Identify which cell holds the provided text, then report its (x, y) central coordinate. 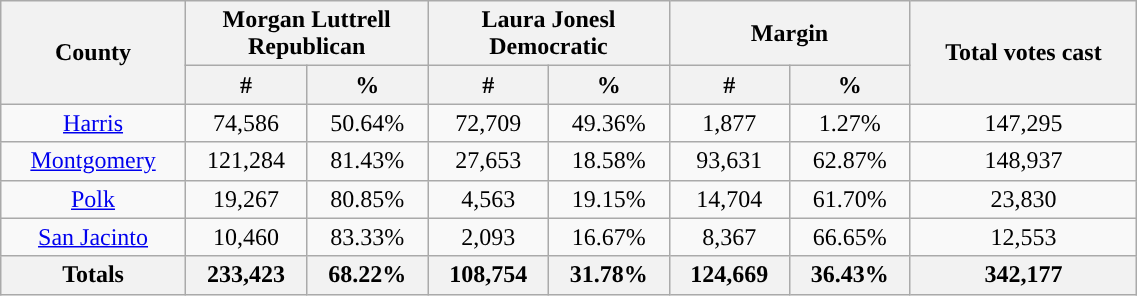
121,284 (246, 161)
68.22% (368, 275)
10,460 (246, 237)
23,830 (1024, 199)
1.27% (850, 123)
50.64% (368, 123)
233,423 (246, 275)
Total votes cast (1024, 52)
49.36% (608, 123)
Montgomery (94, 161)
12,553 (1024, 237)
148,937 (1024, 161)
81.43% (368, 161)
108,754 (488, 275)
61.70% (850, 199)
4,563 (488, 199)
66.65% (850, 237)
2,093 (488, 237)
19.15% (608, 199)
80.85% (368, 199)
19,267 (246, 199)
Polk (94, 199)
County (94, 52)
72,709 (488, 123)
Totals (94, 275)
Harris (94, 123)
342,177 (1024, 275)
Margin (790, 34)
31.78% (608, 275)
62.87% (850, 161)
27,653 (488, 161)
147,295 (1024, 123)
Laura JoneslDemocratic (548, 34)
36.43% (850, 275)
1,877 (730, 123)
18.58% (608, 161)
16.67% (608, 237)
74,586 (246, 123)
93,631 (730, 161)
Morgan LuttrellRepublican (306, 34)
San Jacinto (94, 237)
8,367 (730, 237)
14,704 (730, 199)
124,669 (730, 275)
83.33% (368, 237)
